For the text-containing cell, return its midpoint in (x, y) coordinate format. 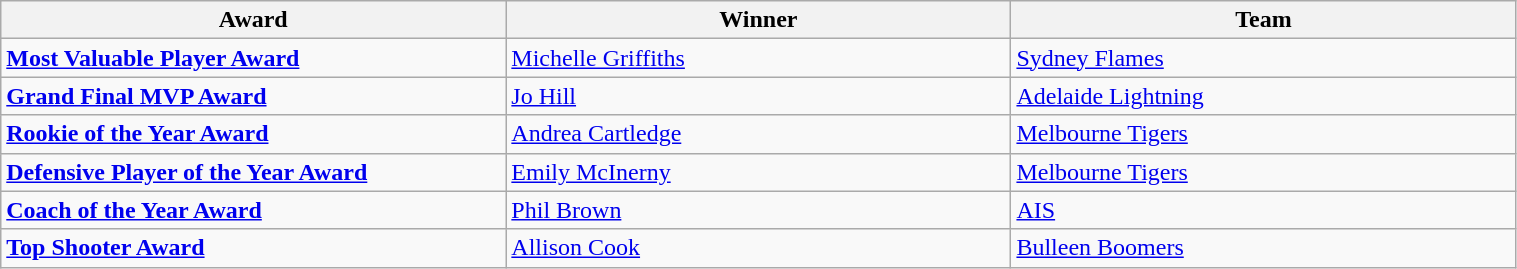
Jo Hill (758, 96)
Coach of the Year Award (254, 210)
Team (1264, 20)
Grand Final MVP Award (254, 96)
Allison Cook (758, 248)
Andrea Cartledge (758, 134)
Michelle Griffiths (758, 58)
Phil Brown (758, 210)
Defensive Player of the Year Award (254, 172)
Bulleen Boomers (1264, 248)
AIS (1264, 210)
Top Shooter Award (254, 248)
Emily McInerny (758, 172)
Adelaide Lightning (1264, 96)
Winner (758, 20)
Sydney Flames (1264, 58)
Award (254, 20)
Rookie of the Year Award (254, 134)
Most Valuable Player Award (254, 58)
